Detect which cell encompasses the target text, then output its (X, Y) center coordinate. 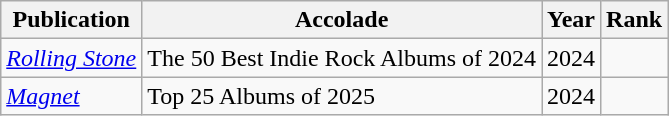
Year (572, 20)
Accolade (342, 20)
Rank (634, 20)
Top 25 Albums of 2025 (342, 96)
Rolling Stone (72, 58)
Magnet (72, 96)
Publication (72, 20)
The 50 Best Indie Rock Albums of 2024 (342, 58)
